Return the (X, Y) coordinate for the center point of the cell that contains the specified text.  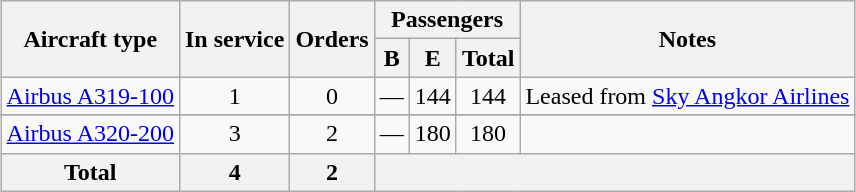
B (392, 58)
Orders (332, 39)
In service (234, 39)
1 (234, 96)
4 (234, 172)
Notes (688, 39)
E (432, 58)
Airbus A319-100 (90, 96)
Leased from Sky Angkor Airlines (688, 96)
3 (234, 134)
Passengers (447, 20)
Airbus A320-200 (90, 134)
0 (332, 96)
Aircraft type (90, 39)
